Capture the cell that displays the provided text and extract its (x, y) central coordinate. 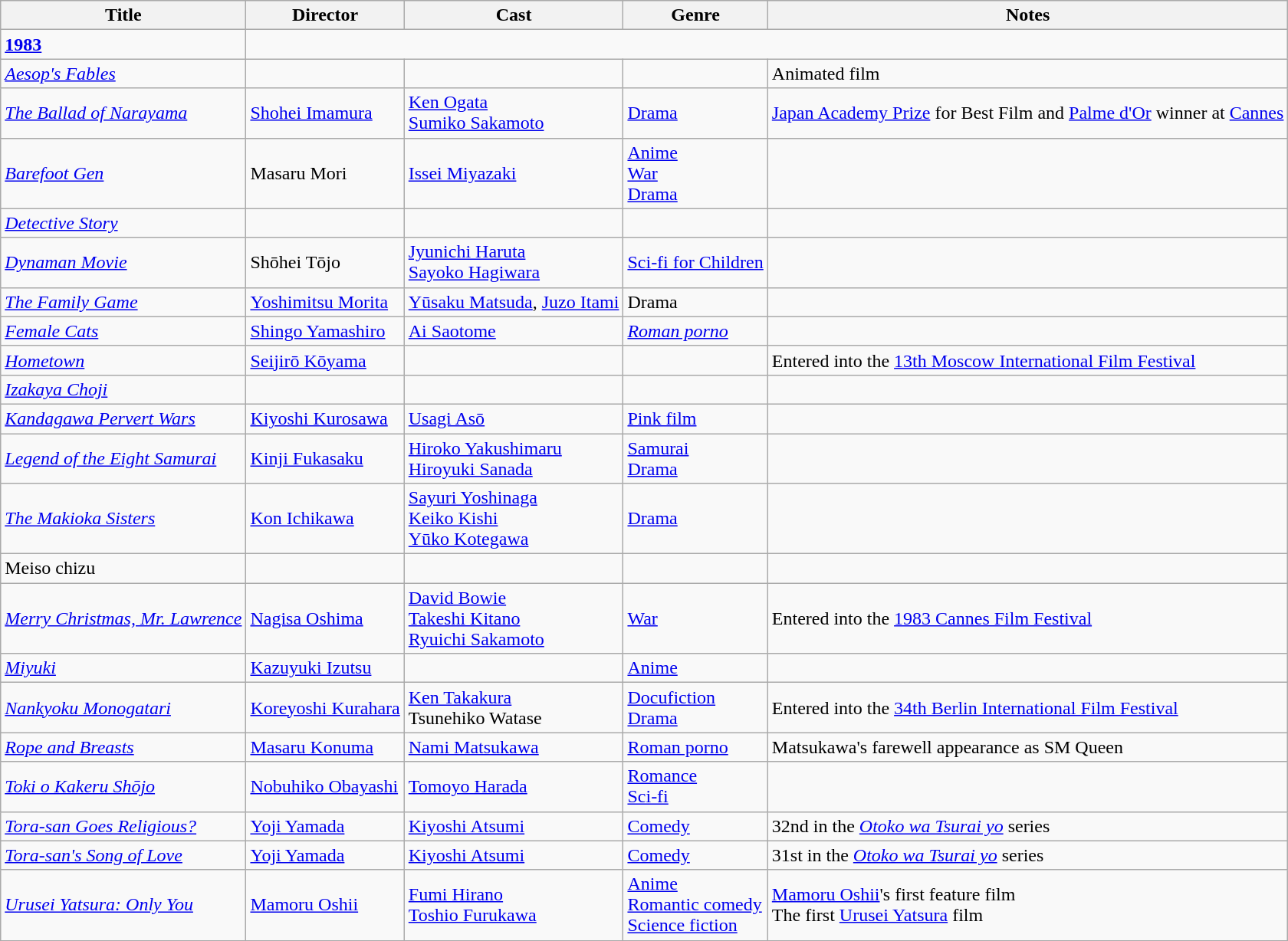
Mamoru Oshii's first feature film The first Urusei Yatsura film (1027, 905)
Genre (695, 15)
Nagisa Oshima (325, 618)
Title (123, 15)
RomanceSci-fi (695, 786)
Kiyoshi Kurosawa (325, 418)
Toki o Kakeru Shōjo (123, 786)
Koreyoshi Kurahara (325, 708)
Kon Ichikawa (325, 519)
Kandagawa Pervert Wars (123, 418)
Ken OgataSumiko Sakamoto (514, 113)
Jyunichi HarutaSayoko Hagiwara (514, 262)
Nami Matsukawa (514, 747)
Director (325, 15)
AnimeRomantic comedyScience fiction (695, 905)
31st in the Otoko wa Tsurai yo series (1027, 855)
Rope and Breasts (123, 747)
Legend of the Eight Samurai (123, 458)
Issei Miyazaki (514, 173)
Miyuki (123, 668)
Urusei Yatsura: Only You (123, 905)
Matsukawa's farewell appearance as SM Queen (1027, 747)
Usagi Asō (514, 418)
Merry Christmas, Mr. Lawrence (123, 618)
Detective Story (123, 223)
Kinji Fukasaku (325, 458)
Izakaya Choji (123, 389)
War (695, 618)
Entered into the 34th Berlin International Film Festival (1027, 708)
Female Cats (123, 331)
Notes (1027, 15)
The Makioka Sisters (123, 519)
Entered into the 13th Moscow International Film Festival (1027, 360)
DocufictionDrama (695, 708)
Ai Saotome (514, 331)
Mamoru Oshii (325, 905)
David Bowie Takeshi Kitano Ryuichi Sakamoto (514, 618)
Ken TakakuraTsunehiko Watase (514, 708)
Pink film (695, 418)
Masaru Mori (325, 173)
Hiroko YakushimaruHiroyuki Sanada (514, 458)
Yūsaku Matsuda, Juzo Itami (514, 302)
Tomoyo Harada (514, 786)
SamuraiDrama (695, 458)
Seijirō Kōyama (325, 360)
Nankyoku Monogatari (123, 708)
AnimeWarDrama (695, 173)
Aesop's Fables (123, 74)
Fumi HiranoToshio Furukawa (514, 905)
32nd in the Otoko wa Tsurai yo series (1027, 826)
Tora-san Goes Religious? (123, 826)
The Family Game (123, 302)
Nobuhiko Obayashi (325, 786)
Yoshimitsu Morita (325, 302)
Hometown (123, 360)
Kazuyuki Izutsu (325, 668)
Sayuri YoshinagaKeiko KishiYūko Kotegawa (514, 519)
Japan Academy Prize for Best Film and Palme d'Or winner at Cannes (1027, 113)
Shingo Yamashiro (325, 331)
Dynaman Movie (123, 262)
Anime (695, 668)
Entered into the 1983 Cannes Film Festival (1027, 618)
Cast (514, 15)
Masaru Konuma (325, 747)
Barefoot Gen (123, 173)
Sci-fi for Children (695, 262)
1983 (123, 44)
Tora-san's Song of Love (123, 855)
The Ballad of Narayama (123, 113)
Animated film (1027, 74)
Shohei Imamura (325, 113)
Shōhei Tōjo (325, 262)
Meiso chizu (123, 569)
